Provide the (x, y) coordinate of the cell's center where the given text is located.  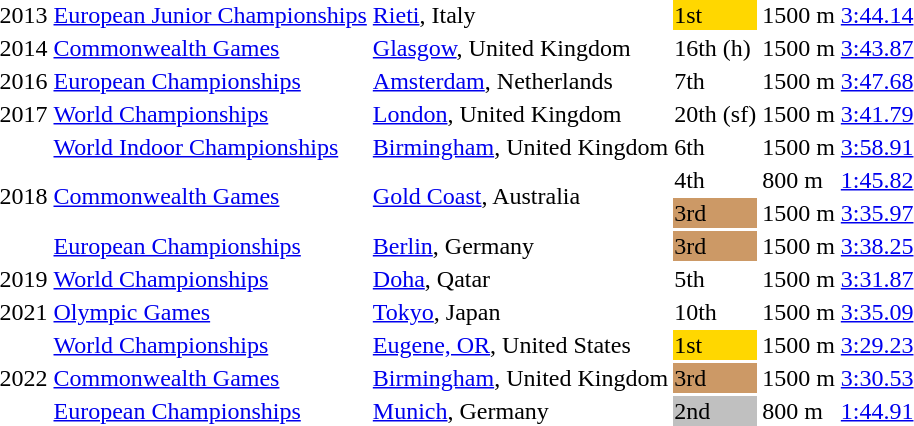
World Indoor Championships (210, 147)
4th (716, 180)
Eugene, OR, United States (520, 345)
20th (sf) (716, 114)
Olympic Games (210, 312)
European Junior Championships (210, 15)
Tokyo, Japan (520, 312)
London, United Kingdom (520, 114)
16th (h) (716, 48)
2nd (716, 411)
Glasgow, United Kingdom (520, 48)
7th (716, 81)
Doha, Qatar (520, 279)
Munich, Germany (520, 411)
10th (716, 312)
5th (716, 279)
Rieti, Italy (520, 15)
6th (716, 147)
Gold Coast, Australia (520, 196)
Amsterdam, Netherlands (520, 81)
Berlin, Germany (520, 246)
